Locate the cell with the specified text and output its [x, y] center coordinate. 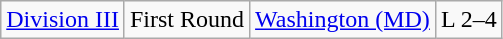
Division III [63, 20]
First Round [186, 20]
Washington (MD) [343, 20]
L 2–4 [468, 20]
